Determine the (X, Y) coordinate at the center of the cell enclosing the given text.  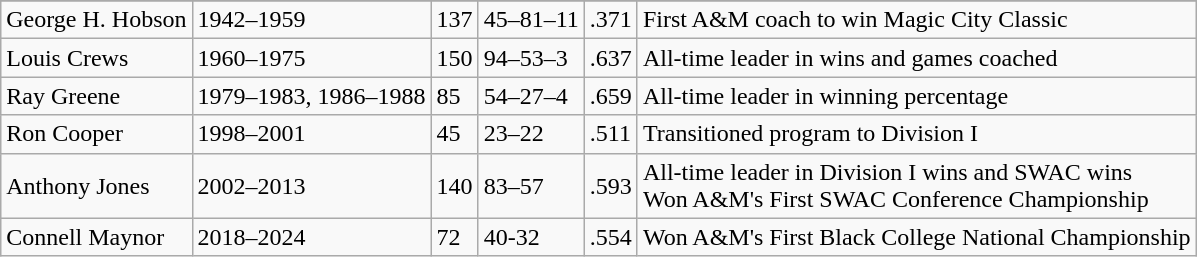
Louis Crews (96, 58)
All-time leader in wins and games coached (916, 58)
1998–2001 (312, 134)
All-time leader in winning percentage (916, 96)
54–27–4 (531, 96)
Anthony Jones (96, 186)
1979–1983, 1986–1988 (312, 96)
.554 (610, 237)
.593 (610, 186)
150 (454, 58)
.659 (610, 96)
2018–2024 (312, 237)
40-32 (531, 237)
First A&M coach to win Magic City Classic (916, 20)
72 (454, 237)
94–53–3 (531, 58)
All-time leader in Division I wins and SWAC winsWon A&M's First SWAC Conference Championship (916, 186)
83–57 (531, 186)
Connell Maynor (96, 237)
45 (454, 134)
45–81–11 (531, 20)
23–22 (531, 134)
85 (454, 96)
2002–2013 (312, 186)
1942–1959 (312, 20)
Ron Cooper (96, 134)
137 (454, 20)
Won A&M's First Black College National Championship (916, 237)
Transitioned program to Division I (916, 134)
Ray Greene (96, 96)
1960–1975 (312, 58)
.637 (610, 58)
140 (454, 186)
George H. Hobson (96, 20)
.511 (610, 134)
.371 (610, 20)
